Capture the cell that displays the provided text and extract its (x, y) central coordinate. 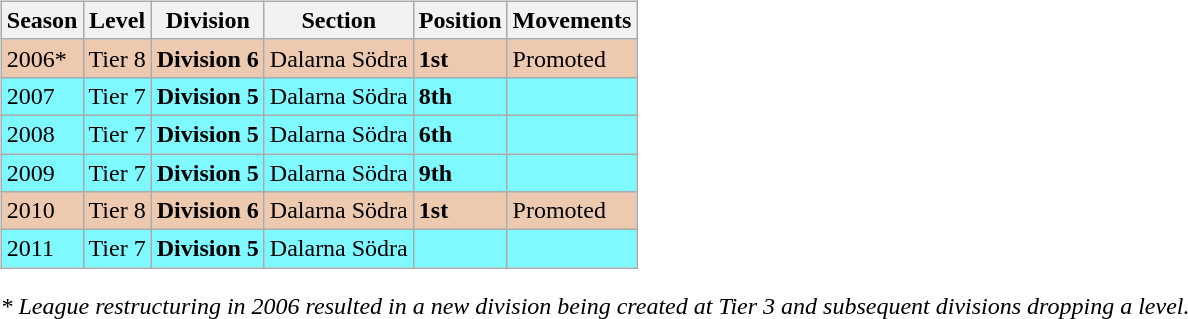
2010 (42, 211)
2009 (42, 173)
Division (208, 20)
2008 (42, 134)
8th (460, 96)
Season (42, 20)
Position (460, 20)
Movements (572, 20)
Level (117, 20)
Section (338, 20)
2006* (42, 58)
2011 (42, 249)
6th (460, 134)
2007 (42, 96)
9th (460, 173)
